Return the (X, Y) coordinate for the center point of the cell that contains the specified text.  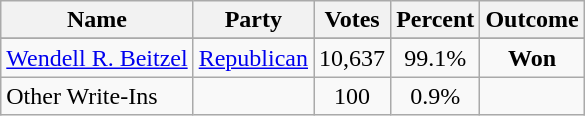
0.9% (436, 96)
Wendell R. Beitzel (97, 58)
Party (253, 20)
10,637 (352, 58)
99.1% (436, 58)
Republican (253, 58)
Other Write-Ins (97, 96)
Outcome (532, 20)
Votes (352, 20)
Name (97, 20)
Won (532, 58)
Percent (436, 20)
100 (352, 96)
